Provide the (X, Y) coordinate of the cell's center where the given text is located.  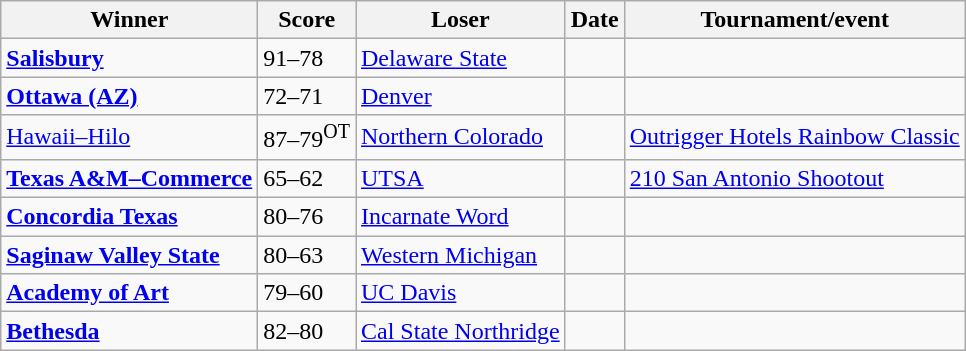
Outrigger Hotels Rainbow Classic (794, 138)
72–71 (307, 96)
Loser (461, 20)
Bethesda (130, 331)
Denver (461, 96)
87–79OT (307, 138)
Tournament/event (794, 20)
Delaware State (461, 58)
80–76 (307, 217)
79–60 (307, 293)
Date (594, 20)
Hawaii–Hilo (130, 138)
82–80 (307, 331)
Concordia Texas (130, 217)
Cal State Northridge (461, 331)
Salisbury (130, 58)
Western Michigan (461, 255)
Academy of Art (130, 293)
Incarnate Word (461, 217)
UTSA (461, 178)
Score (307, 20)
UC Davis (461, 293)
Texas A&M–Commerce (130, 178)
91–78 (307, 58)
Northern Colorado (461, 138)
65–62 (307, 178)
Saginaw Valley State (130, 255)
Ottawa (AZ) (130, 96)
Winner (130, 20)
210 San Antonio Shootout (794, 178)
80–63 (307, 255)
